Return the [x, y] coordinate for the center point of the cell that contains the specified text.  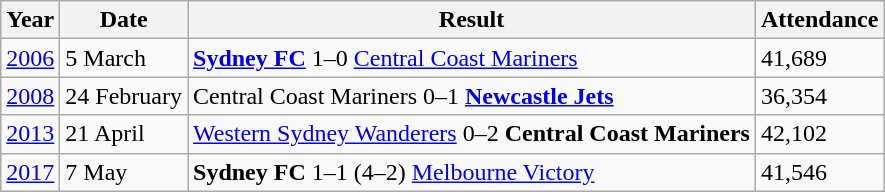
Year [30, 20]
7 May [124, 172]
24 February [124, 96]
Sydney FC 1–1 (4–2) Melbourne Victory [472, 172]
41,689 [819, 58]
2006 [30, 58]
Attendance [819, 20]
41,546 [819, 172]
Sydney FC 1–0 Central Coast Mariners [472, 58]
36,354 [819, 96]
2013 [30, 134]
42,102 [819, 134]
Central Coast Mariners 0–1 Newcastle Jets [472, 96]
21 April [124, 134]
5 March [124, 58]
2017 [30, 172]
2008 [30, 96]
Western Sydney Wanderers 0–2 Central Coast Mariners [472, 134]
Date [124, 20]
Result [472, 20]
